Provide the [x, y] coordinate of the cell's center where the given text is located.  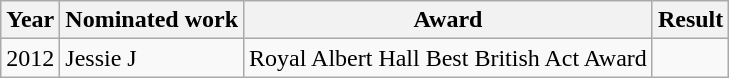
Nominated work [152, 20]
Award [448, 20]
Year [30, 20]
2012 [30, 58]
Result [690, 20]
Jessie J [152, 58]
Royal Albert Hall Best British Act Award [448, 58]
